Capture the cell that displays the provided text and extract its [X, Y] central coordinate. 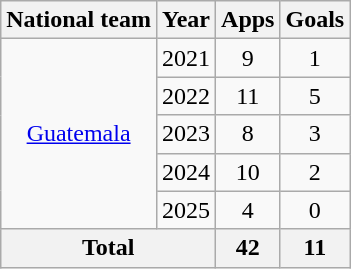
Guatemala [79, 134]
Apps [248, 20]
2021 [186, 58]
5 [315, 96]
2023 [186, 134]
9 [248, 58]
42 [248, 248]
8 [248, 134]
Goals [315, 20]
Total [108, 248]
2 [315, 172]
3 [315, 134]
1 [315, 58]
2022 [186, 96]
National team [79, 20]
4 [248, 210]
2024 [186, 172]
0 [315, 210]
10 [248, 172]
2025 [186, 210]
Year [186, 20]
